Scan for the cell matching the given text and deliver its [x, y] coordinate at center. 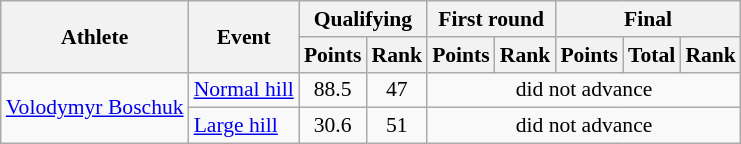
Qualifying [363, 19]
Volodymyr Boschuk [95, 108]
Event [244, 36]
51 [398, 126]
Final [648, 19]
Normal hill [244, 90]
30.6 [333, 126]
First round [491, 19]
88.5 [333, 90]
47 [398, 90]
Total [652, 55]
Large hill [244, 126]
Athlete [95, 36]
